Output the [x, y] coordinate of the center of the cell containing the given text.  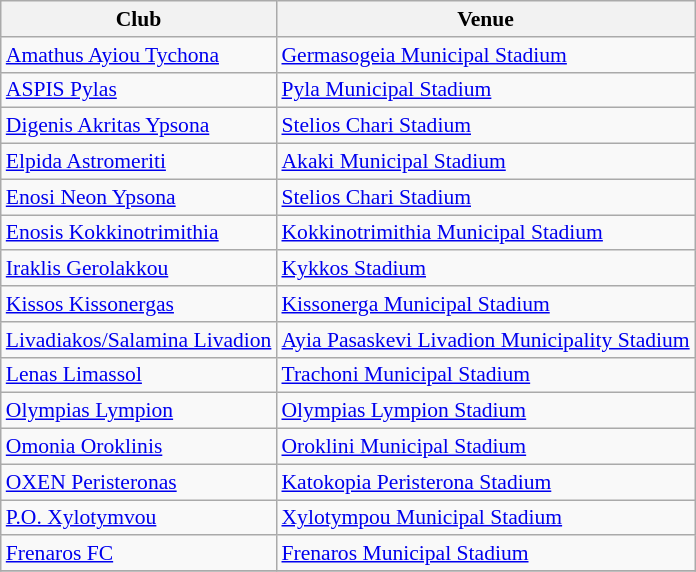
ASPIS Pylas [139, 90]
Enosis Kokkinotrimithia [139, 233]
Kykkos Stadium [485, 269]
Kokkinotrimithia Municipal Stadium [485, 233]
Venue [485, 19]
Frenaros Municipal Stadium [485, 554]
Omonia Oroklinis [139, 447]
Lenas Limassol [139, 375]
Pyla Municipal Stadium [485, 90]
Olympias Lympion [139, 411]
Akaki Municipal Stadium [485, 162]
Digenis Akritas Ypsona [139, 126]
Oroklini Municipal Stadium [485, 447]
P.O. Xylotymvou [139, 518]
Iraklis Gerolakkou [139, 269]
Club [139, 19]
Ayia Pasaskevi Livadion Municipality Stadium [485, 340]
Enosi Neon Ypsona [139, 197]
Katokopia Peristerona Stadium [485, 482]
Livadiakos/Salamina Livadion [139, 340]
Kissos Kissonergas [139, 304]
Trachoni Municipal Stadium [485, 375]
Elpida Astromeriti [139, 162]
Xylotympou Municipal Stadium [485, 518]
Amathus Ayiou Tychona [139, 55]
OXEN Peristeronas [139, 482]
Olympias Lympion Stadium [485, 411]
Germasogeia Municipal Stadium [485, 55]
Frenaros FC [139, 554]
Kissonerga Municipal Stadium [485, 304]
